Search for the cell housing the specified text and yield its [x, y] center coordinate. 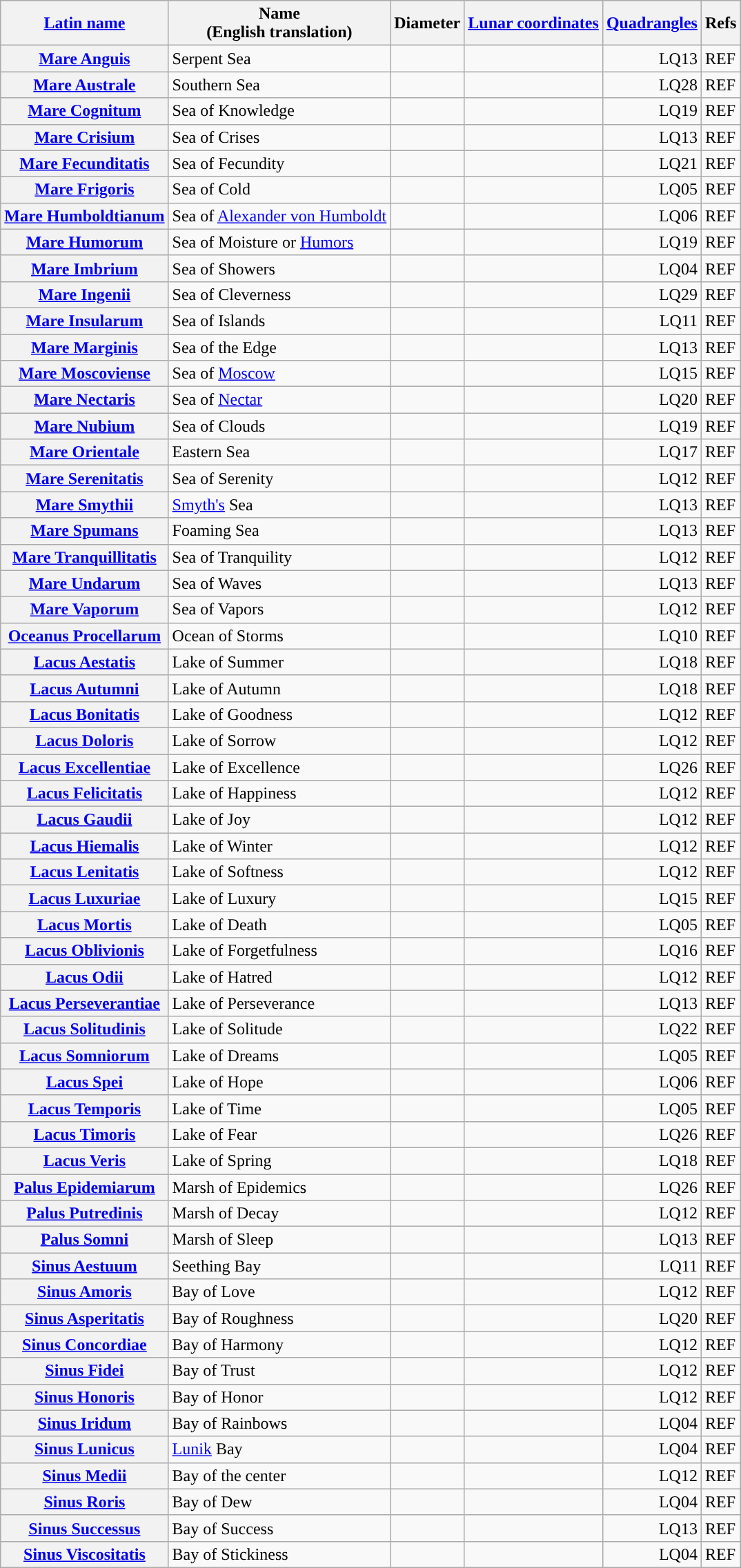
Sinus Iridum [84, 1423]
LQ10 [651, 636]
Lacus Felicitatis [84, 794]
Latin name [84, 23]
Lake of Excellence [279, 767]
Sea of Tranquility [279, 557]
Sea of Nectar [279, 400]
Sea of Vapors [279, 610]
Sinus Viscositatis [84, 1554]
Lacus Timoris [84, 1134]
Mare Insularum [84, 321]
Sea of Clouds [279, 426]
Sea of Showers [279, 268]
Bay of Trust [279, 1371]
Lunar coordinates [534, 23]
Serpent Sea [279, 59]
Lacus Spei [84, 1082]
Mare Serenitatis [84, 479]
Quadrangles [651, 23]
Lake of Winter [279, 846]
Lacus Gaudii [84, 820]
Lake of Autumn [279, 688]
Seething Bay [279, 1266]
Bay of Dew [279, 1502]
Sinus Amoris [84, 1292]
Mare Ingenii [84, 294]
Mare Undarum [84, 583]
Sea of Knowledge [279, 111]
Name(English translation) [279, 23]
Lake of Perseverance [279, 1003]
Sinus Medii [84, 1476]
Palus Somni [84, 1240]
Sinus Roris [84, 1502]
Lacus Somniorum [84, 1056]
Lake of Fear [279, 1134]
Bay of Success [279, 1528]
Mare Humboldtianum [84, 216]
Mare Vaporum [84, 610]
Lacus Autumni [84, 688]
Sea of Crises [279, 137]
Sinus Aestuum [84, 1266]
Lacus Excellentiae [84, 767]
Mare Cognitum [84, 111]
Refs [720, 23]
Mare Nubium [84, 426]
Mare Orientale [84, 452]
Lacus Bonitatis [84, 714]
Sinus Successus [84, 1528]
Lake of Summer [279, 662]
Mare Fecunditatis [84, 163]
Lake of Hatred [279, 977]
Lacus Luxuriae [84, 898]
Mare Spumans [84, 531]
Lake of Hope [279, 1082]
Mare Anguis [84, 59]
Sea of Cleverness [279, 294]
Oceanus Procellarum [84, 636]
Bay of Honor [279, 1397]
LQ28 [651, 85]
Mare Australe [84, 85]
Sea of Fecundity [279, 163]
Sea of Alexander von Humboldt [279, 216]
LQ22 [651, 1029]
Lake of Death [279, 925]
Foaming Sea [279, 531]
Lake of Forgetfulness [279, 951]
Marsh of Sleep [279, 1240]
Lake of Goodness [279, 714]
Mare Frigoris [84, 190]
Lacus Hiemalis [84, 846]
Sinus Asperitatis [84, 1318]
Lacus Oblivionis [84, 951]
Lake of Dreams [279, 1056]
Sea of Serenity [279, 479]
Lacus Doloris [84, 741]
Mare Marginis [84, 347]
Sinus Honoris [84, 1397]
LQ17 [651, 452]
Mare Imbrium [84, 268]
Mare Crisium [84, 137]
Bay of Rainbows [279, 1423]
Lacus Odii [84, 977]
Palus Putredinis [84, 1214]
LQ29 [651, 294]
Lacus Mortis [84, 925]
Sea of Moisture or Humors [279, 242]
Lake of Solitude [279, 1029]
Southern Sea [279, 85]
Lake of Spring [279, 1160]
Bay of Roughness [279, 1318]
Mare Moscoviense [84, 374]
Mare Nectaris [84, 400]
Lake of Time [279, 1108]
Diameter [428, 23]
Sea of the Edge [279, 347]
LQ21 [651, 163]
Bay of Harmony [279, 1345]
Ocean of Storms [279, 636]
Mare Humorum [84, 242]
Mare Tranquillitatis [84, 557]
Lake of Sorrow [279, 741]
Lake of Happiness [279, 794]
Lacus Solitudinis [84, 1029]
Lake of Luxury [279, 898]
Lunik Bay [279, 1449]
Lake of Joy [279, 820]
Lacus Temporis [84, 1108]
Lake of Softness [279, 872]
Sea of Waves [279, 583]
Eastern Sea [279, 452]
Sinus Lunicus [84, 1449]
Palus Epidemiarum [84, 1187]
Lacus Veris [84, 1160]
Sea of Moscow [279, 374]
Bay of Stickiness [279, 1554]
Bay of Love [279, 1292]
Sea of Islands [279, 321]
Sinus Fidei [84, 1371]
Smyth's Sea [279, 505]
Sea of Cold [279, 190]
Mare Smythii [84, 505]
Marsh of Decay [279, 1214]
Lacus Perseverantiae [84, 1003]
Marsh of Epidemics [279, 1187]
Lacus Aestatis [84, 662]
Bay of the center [279, 1476]
Lacus Lenitatis [84, 872]
Sinus Concordiae [84, 1345]
LQ16 [651, 951]
